Determine the (X, Y) coordinate at the center of the cell enclosing the given text.  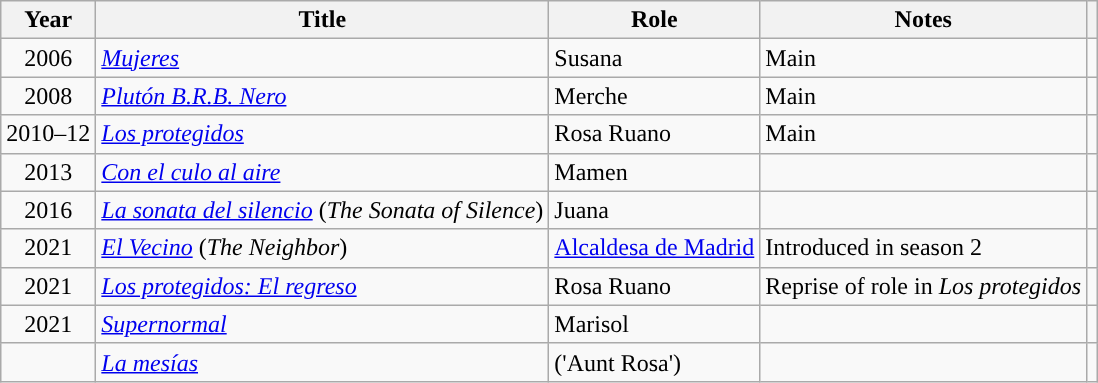
La sonata del silencio (The Sonata of Silence) (322, 210)
Reprise of role in Los protegidos (924, 286)
Mamen (654, 172)
Notes (924, 20)
Con el culo al aire (322, 172)
Alcaldesa de Madrid (654, 248)
2016 (48, 210)
Year (48, 20)
La mesías (322, 362)
Merche (654, 96)
Title (322, 20)
Los protegidos (322, 134)
2008 (48, 96)
2010–12 (48, 134)
Supernormal (322, 324)
El Vecino (The Neighbor) (322, 248)
Role (654, 20)
Plutón B.R.B. Nero (322, 96)
Susana (654, 58)
('Aunt Rosa') (654, 362)
Los protegidos: El regreso (322, 286)
Mujeres (322, 58)
Juana (654, 210)
Marisol (654, 324)
Introduced in season 2 (924, 248)
2013 (48, 172)
2006 (48, 58)
